Find where the given text appears and provide that cell's center as (x, y) coordinate. 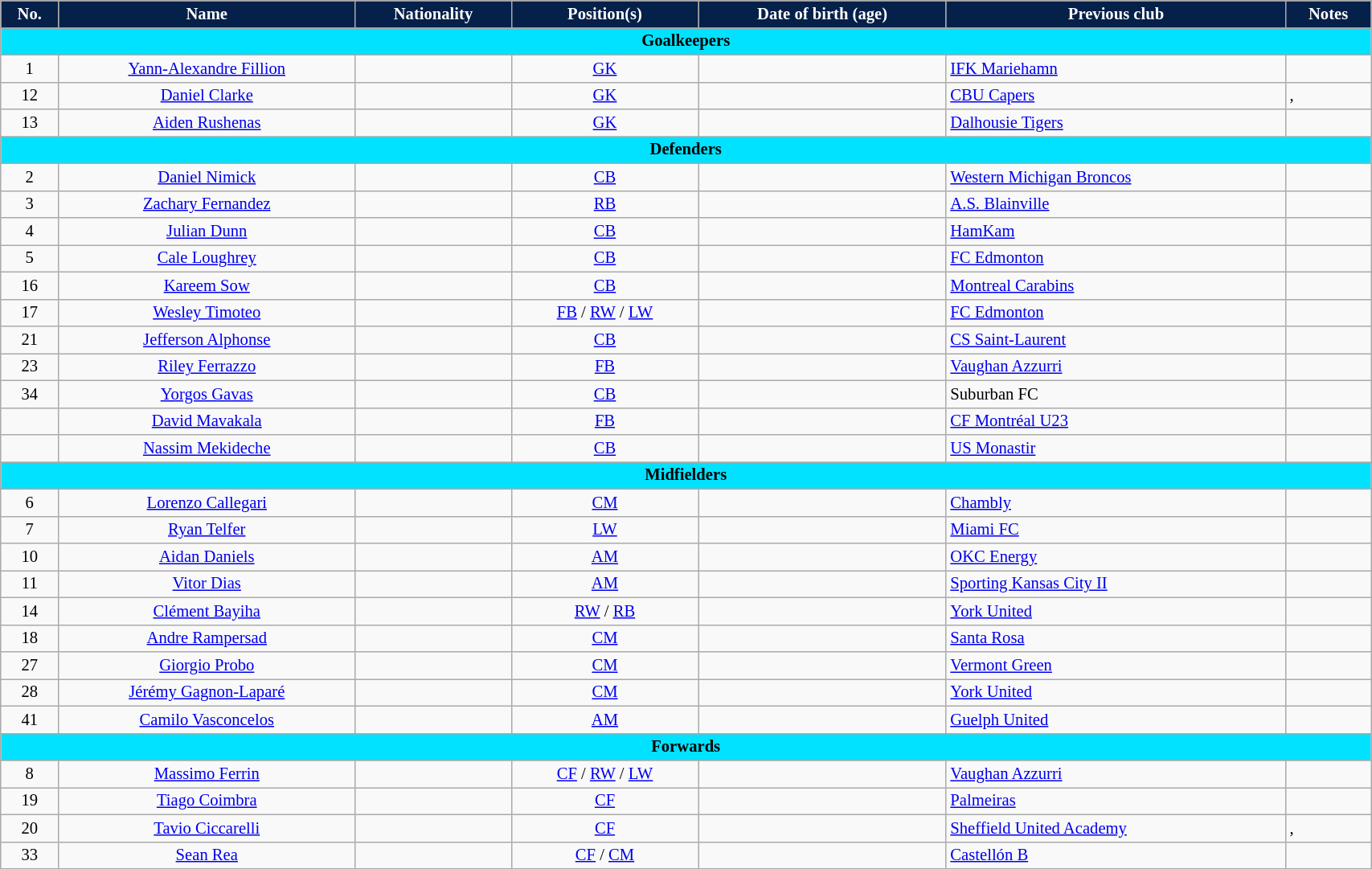
Aidan Daniels (207, 557)
7 (30, 530)
CF / RW / LW (604, 774)
Yorgos Gavas (207, 394)
Sheffield United Academy (1116, 828)
Montreal Carabins (1116, 285)
3 (30, 204)
Palmeiras (1116, 801)
RW / RB (604, 611)
Santa Rosa (1116, 638)
Position(s) (604, 14)
Vermont Green (1116, 665)
Miami FC (1116, 530)
FB / RW / LW (604, 313)
CF / CM (604, 855)
Andre Rampersad (207, 638)
David Mavakala (207, 421)
Dalhousie Tigers (1116, 123)
US Monastir (1116, 448)
27 (30, 665)
Sean Rea (207, 855)
Massimo Ferrin (207, 774)
Jefferson Alphonse (207, 340)
Lorenzo Callegari (207, 502)
Camilo Vasconcelos (207, 719)
33 (30, 855)
CBU Capers (1116, 96)
10 (30, 557)
Daniel Clarke (207, 96)
Forwards (686, 747)
Daniel Nimick (207, 177)
Castellón B (1116, 855)
5 (30, 258)
IFK Mariehamn (1116, 68)
6 (30, 502)
Chambly (1116, 502)
16 (30, 285)
23 (30, 367)
Yann-Alexandre Fillion (207, 68)
Date of birth (age) (823, 14)
RB (604, 204)
11 (30, 584)
13 (30, 123)
Julian Dunn (207, 231)
Nassim Mekideche (207, 448)
Tiago Coimbra (207, 801)
4 (30, 231)
Sporting Kansas City II (1116, 584)
21 (30, 340)
Western Michigan Broncos (1116, 177)
No. (30, 14)
41 (30, 719)
Suburban FC (1116, 394)
A.S. Blainville (1116, 204)
Nationality (434, 14)
28 (30, 692)
18 (30, 638)
CF Montréal U23 (1116, 421)
34 (30, 394)
OKC Energy (1116, 557)
Wesley Timoteo (207, 313)
1 (30, 68)
Jérémy Gagnon-Laparé (207, 692)
Riley Ferrazzo (207, 367)
HamKam (1116, 231)
Zachary Fernandez (207, 204)
2 (30, 177)
19 (30, 801)
17 (30, 313)
CS Saint-Laurent (1116, 340)
Previous club (1116, 14)
Cale Loughrey (207, 258)
Kareem Sow (207, 285)
Tavio Ciccarelli (207, 828)
Clément Bayiha (207, 611)
12 (30, 96)
Midfielders (686, 475)
Guelph United (1116, 719)
14 (30, 611)
LW (604, 530)
8 (30, 774)
Name (207, 14)
Giorgio Probo (207, 665)
Ryan Telfer (207, 530)
Aiden Rushenas (207, 123)
20 (30, 828)
Vitor Dias (207, 584)
Notes (1329, 14)
Defenders (686, 150)
Goalkeepers (686, 41)
